Identify which cell holds the provided text, then report its (X, Y) central coordinate. 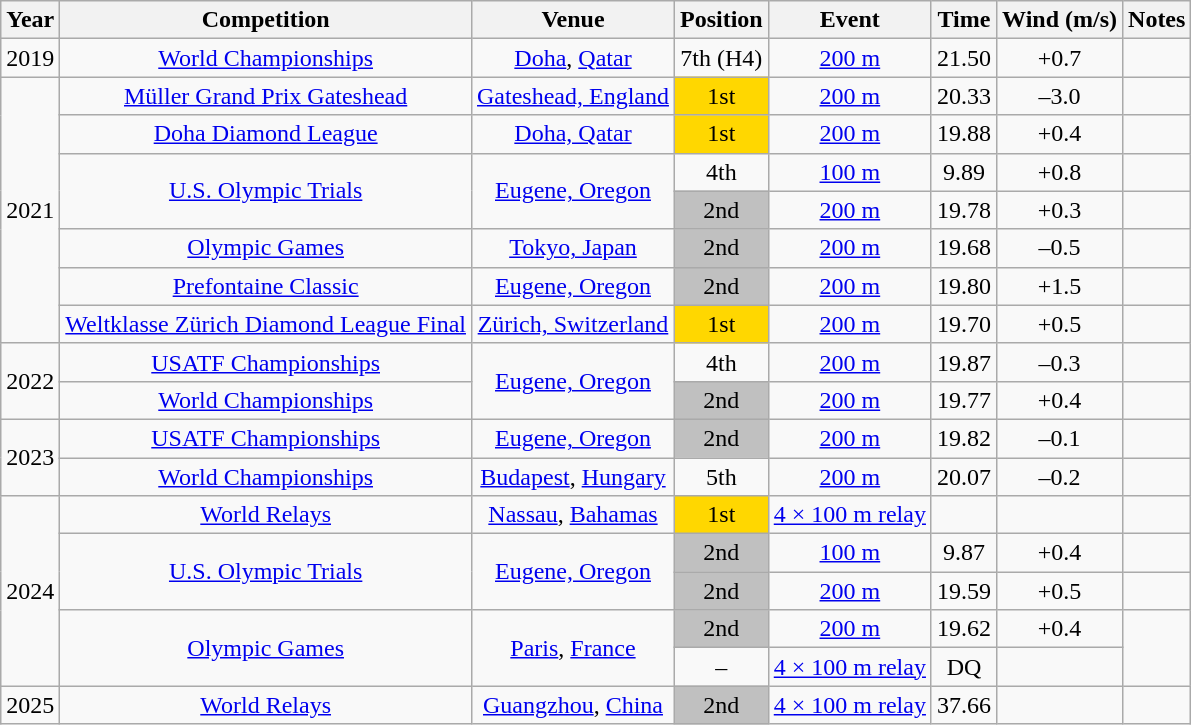
Time (964, 20)
21.50 (964, 58)
19.68 (964, 248)
Event (850, 20)
+0.8 (1060, 172)
2023 (30, 457)
–0.3 (1060, 362)
Budapest, Hungary (572, 477)
9.89 (964, 172)
2022 (30, 381)
Position (721, 20)
19.78 (964, 210)
–0.1 (1060, 438)
19.80 (964, 286)
2024 (30, 591)
7th (H4) (721, 58)
Notes (1157, 20)
Competition (266, 20)
2019 (30, 58)
Paris, France (572, 648)
2021 (30, 210)
Wind (m/s) (1060, 20)
+0.3 (1060, 210)
19.88 (964, 134)
Prefontaine Classic (266, 286)
Zürich, Switzerland (572, 324)
2025 (30, 705)
Guangzhou, China (572, 705)
19.62 (964, 629)
Tokyo, Japan (572, 248)
DQ (964, 667)
19.59 (964, 591)
37.66 (964, 705)
9.87 (964, 553)
Nassau, Bahamas (572, 515)
–3.0 (1060, 96)
5th (721, 477)
19.77 (964, 400)
Gateshead, England (572, 96)
–0.2 (1060, 477)
Müller Grand Prix Gateshead (266, 96)
Venue (572, 20)
20.07 (964, 477)
19.70 (964, 324)
– (721, 667)
19.87 (964, 362)
+1.5 (1060, 286)
19.82 (964, 438)
20.33 (964, 96)
+0.7 (1060, 58)
Year (30, 20)
–0.5 (1060, 248)
Doha Diamond League (266, 134)
Weltklasse Zürich Diamond League Final (266, 324)
